Identify which cell holds the provided text, then report its [x, y] central coordinate. 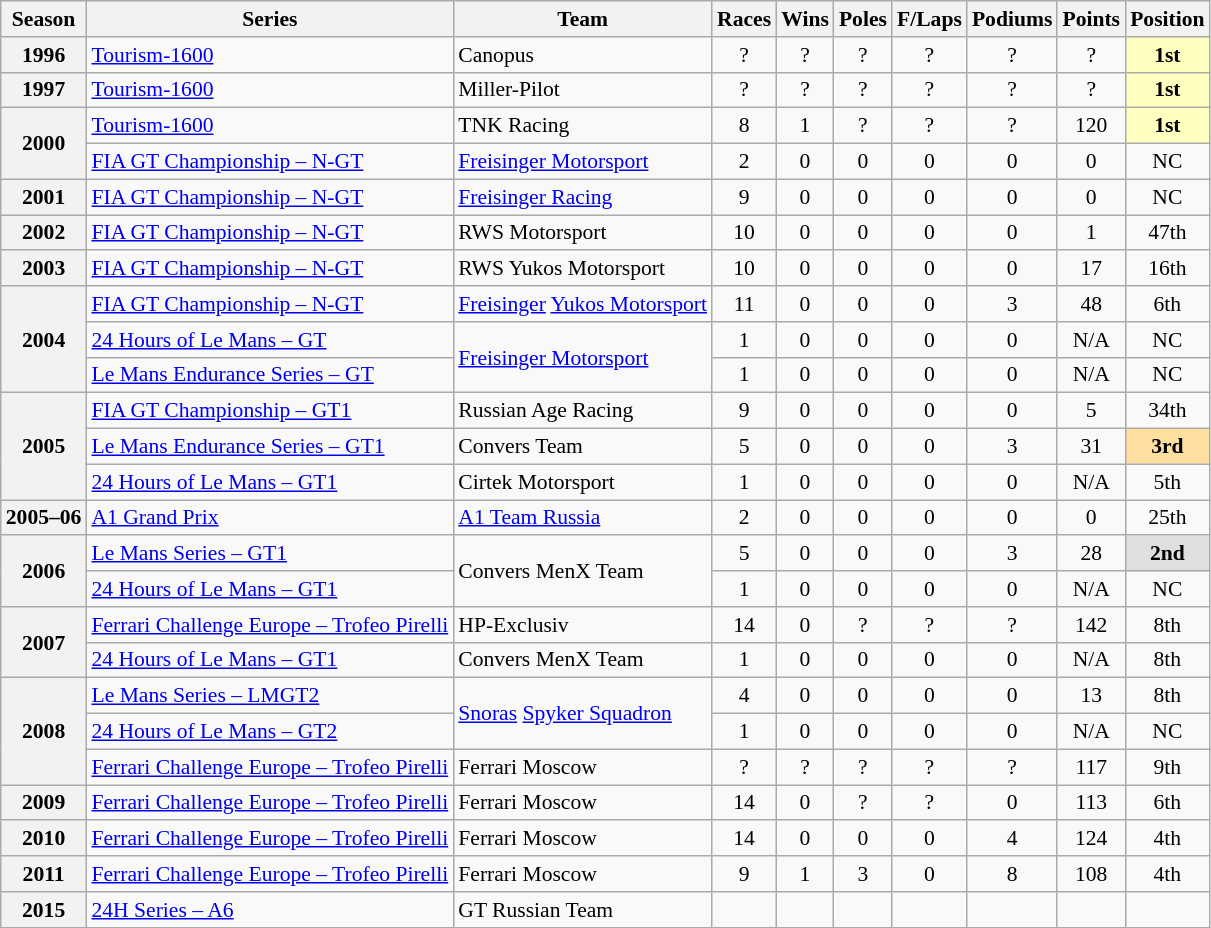
5th [1167, 482]
9th [1167, 767]
Le Mans Endurance Series – GT [270, 375]
31 [1091, 447]
120 [1091, 126]
47th [1167, 233]
2009 [44, 803]
2015 [44, 910]
Freisinger Racing [582, 197]
Le Mans Series – LMGT2 [270, 696]
142 [1091, 625]
24 Hours of Le Mans – GT [270, 340]
2008 [44, 732]
113 [1091, 803]
117 [1091, 767]
16th [1167, 269]
2011 [44, 874]
48 [1091, 304]
2006 [44, 572]
Team [582, 19]
Position [1167, 19]
2003 [44, 269]
RWS Motorsport [582, 233]
Russian Age Racing [582, 411]
A1 Grand Prix [270, 518]
34th [1167, 411]
2005–06 [44, 518]
25th [1167, 518]
108 [1091, 874]
TNK Racing [582, 126]
RWS Yukos Motorsport [582, 269]
Le Mans Series – GT1 [270, 554]
2nd [1167, 554]
2001 [44, 197]
1996 [44, 55]
2005 [44, 446]
Races [744, 19]
2007 [44, 642]
2002 [44, 233]
1997 [44, 90]
24H Series – A6 [270, 910]
Wins [805, 19]
2000 [44, 144]
Miller-Pilot [582, 90]
Points [1091, 19]
Season [44, 19]
Freisinger Yukos Motorsport [582, 304]
Snoras Spyker Squadron [582, 714]
11 [744, 304]
HP-Exclusiv [582, 625]
28 [1091, 554]
Le Mans Endurance Series – GT1 [270, 447]
17 [1091, 269]
Canopus [582, 55]
Cirtek Motorsport [582, 482]
A1 Team Russia [582, 518]
124 [1091, 839]
Series [270, 19]
24 Hours of Le Mans – GT2 [270, 732]
13 [1091, 696]
Podiums [1012, 19]
3rd [1167, 447]
GT Russian Team [582, 910]
Convers Team [582, 447]
2010 [44, 839]
F/Laps [930, 19]
2004 [44, 340]
Poles [863, 19]
FIA GT Championship – GT1 [270, 411]
